Detect which cell encompasses the target text, then output its [X, Y] center coordinate. 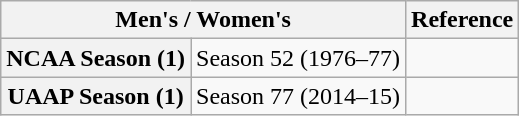
Season 52 (1976–77) [298, 58]
Season 77 (2014–15) [298, 96]
NCAA Season (1) [96, 58]
Men's / Women's [204, 20]
Reference [462, 20]
UAAP Season (1) [96, 96]
